Return [x, y] of the center of cell containing provided text 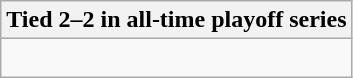
Tied 2–2 in all-time playoff series [176, 20]
